Detect which cell encompasses the target text, then output its [x, y] center coordinate. 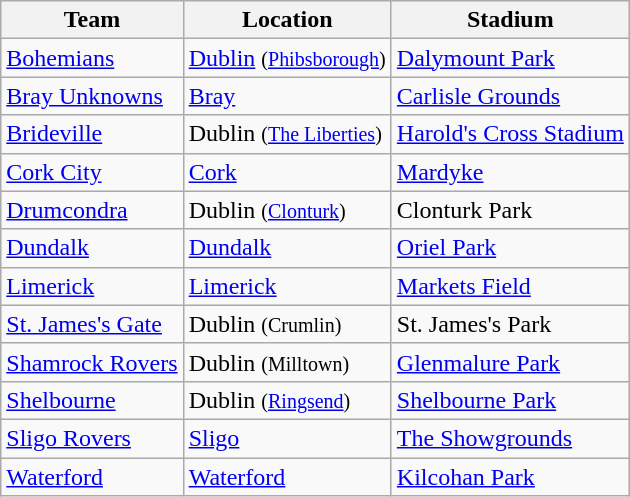
Dublin (Crumlin) [287, 324]
Oriel Park [510, 248]
Dublin (Clonturk) [287, 210]
Sligo [287, 438]
Bray Unknowns [92, 96]
Bohemians [92, 58]
Dublin (Ringsend) [287, 400]
Drumcondra [92, 210]
Mardyke [510, 172]
Harold's Cross Stadium [510, 134]
Shelbourne Park [510, 400]
St. James's Gate [92, 324]
Dublin (Phibsborough) [287, 58]
Shelbourne [92, 400]
Brideville [92, 134]
Clonturk Park [510, 210]
Shamrock Rovers [92, 362]
St. James's Park [510, 324]
Dalymount Park [510, 58]
Bray [287, 96]
Cork [287, 172]
Dublin (Milltown) [287, 362]
Team [92, 20]
Location [287, 20]
Kilcohan Park [510, 477]
Cork City [92, 172]
Glenmalure Park [510, 362]
The Showgrounds [510, 438]
Stadium [510, 20]
Sligo Rovers [92, 438]
Carlisle Grounds [510, 96]
Dublin (The Liberties) [287, 134]
Markets Field [510, 286]
